Detect which cell encompasses the target text, then output its [X, Y] center coordinate. 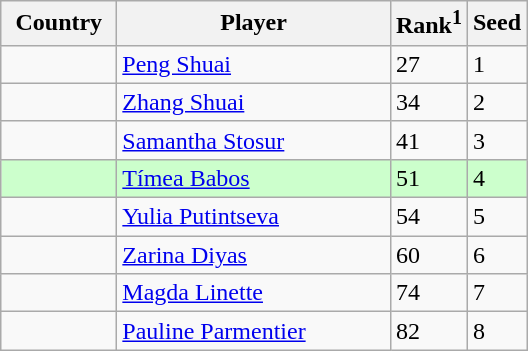
60 [428, 255]
82 [428, 331]
Zhang Shuai [254, 102]
Country [59, 24]
Magda Linette [254, 293]
Pauline Parmentier [254, 331]
Yulia Putintseva [254, 217]
8 [496, 331]
41 [428, 140]
Zarina Diyas [254, 255]
Rank1 [428, 24]
1 [496, 64]
Player [254, 24]
5 [496, 217]
6 [496, 255]
54 [428, 217]
Peng Shuai [254, 64]
2 [496, 102]
34 [428, 102]
27 [428, 64]
51 [428, 178]
3 [496, 140]
Tímea Babos [254, 178]
Seed [496, 24]
Samantha Stosur [254, 140]
7 [496, 293]
4 [496, 178]
74 [428, 293]
